Determine the (x, y) coordinate at the center of the cell enclosing the given text.  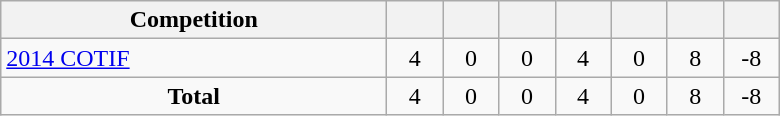
2014 COTIF (194, 58)
Competition (194, 20)
Total (194, 96)
